Pinpoint the cell where the given text exists, returning its (x, y) midpoint coordinate. 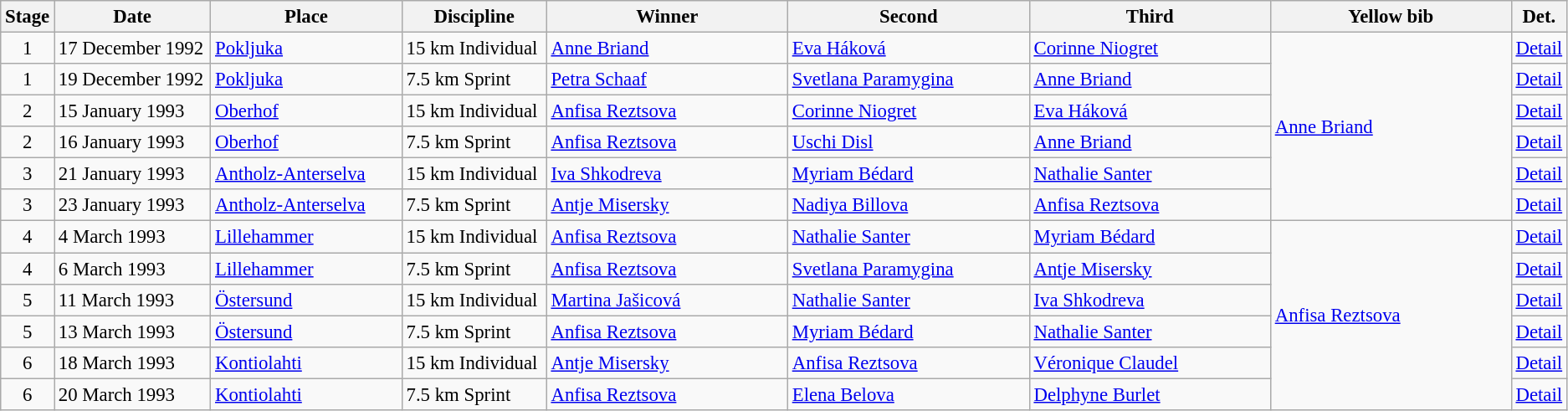
Delphyne Burlet (1150, 394)
20 March 1993 (132, 394)
Nadiya Billova (909, 205)
19 December 1992 (132, 80)
Uschi Disl (909, 142)
Place (306, 17)
Véronique Claudel (1150, 362)
Second (909, 17)
11 March 1993 (132, 300)
4 March 1993 (132, 237)
6 March 1993 (132, 269)
16 January 1993 (132, 142)
15 January 1993 (132, 111)
Petra Schaaf (667, 80)
18 March 1993 (132, 362)
13 March 1993 (132, 331)
Date (132, 17)
Winner (667, 17)
21 January 1993 (132, 174)
23 January 1993 (132, 205)
17 December 1992 (132, 49)
Martina Jašicová (667, 300)
Stage (28, 17)
Yellow bib (1391, 17)
Det. (1539, 17)
Discipline (474, 17)
Elena Belova (909, 394)
Third (1150, 17)
